Capture the cell that displays the provided text and extract its [x, y] central coordinate. 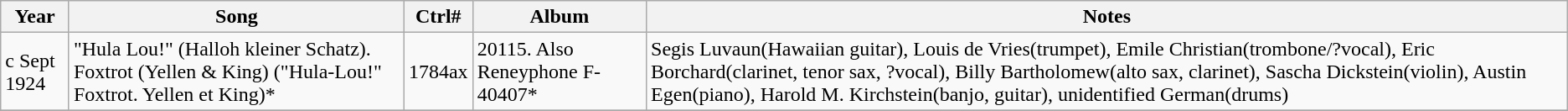
Year [35, 17]
c Sept 1924 [35, 71]
Notes [1107, 17]
Album [560, 17]
Song [236, 17]
"Hula Lou!" (Halloh kleiner Schatz). Foxtrot (Yellen & King) ("Hula-Lou!" Foxtrot. Yellen et King)* [236, 71]
Ctrl# [438, 17]
1784ax [438, 71]
20115. Also Reneyphone F-40407* [560, 71]
